Search for the cell housing the specified text and yield its (X, Y) center coordinate. 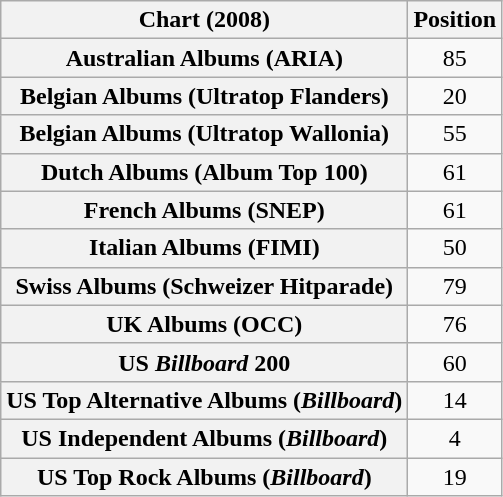
50 (455, 248)
UK Albums (OCC) (204, 324)
79 (455, 286)
US Top Alternative Albums (Billboard) (204, 400)
Swiss Albums (Schweizer Hitparade) (204, 286)
19 (455, 477)
20 (455, 96)
60 (455, 362)
Italian Albums (FIMI) (204, 248)
4 (455, 438)
French Albums (SNEP) (204, 210)
55 (455, 134)
Belgian Albums (Ultratop Wallonia) (204, 134)
Australian Albums (ARIA) (204, 58)
14 (455, 400)
Dutch Albums (Album Top 100) (204, 172)
US Billboard 200 (204, 362)
Belgian Albums (Ultratop Flanders) (204, 96)
US Independent Albums (Billboard) (204, 438)
US Top Rock Albums (Billboard) (204, 477)
85 (455, 58)
76 (455, 324)
Position (455, 20)
Chart (2008) (204, 20)
